For the text-containing cell, return its midpoint in [x, y] coordinate format. 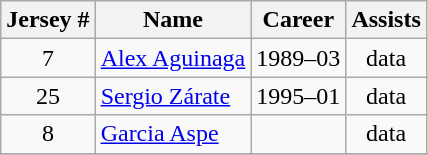
1989–03 [298, 58]
Garcia Aspe [173, 134]
Sergio Zárate [173, 96]
25 [48, 96]
Career [298, 20]
Name [173, 20]
1995–01 [298, 96]
Assists [386, 20]
Alex Aguinaga [173, 58]
8 [48, 134]
7 [48, 58]
Jersey # [48, 20]
